Determine the [x, y] coordinate at the center of the cell enclosing the given text.  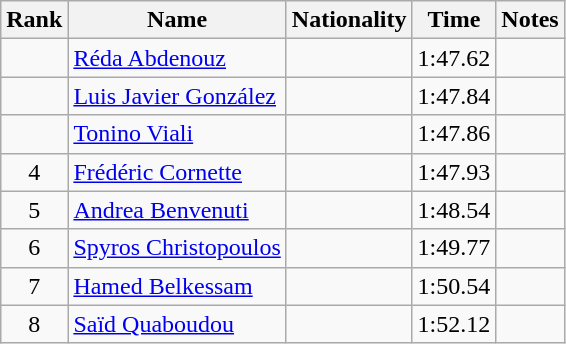
Rank [34, 20]
1:49.77 [454, 248]
Notes [530, 20]
1:47.86 [454, 134]
Spyros Christopoulos [177, 248]
Andrea Benvenuti [177, 210]
Frédéric Cornette [177, 172]
Réda Abdenouz [177, 58]
8 [34, 324]
7 [34, 286]
1:52.12 [454, 324]
1:47.84 [454, 96]
1:47.62 [454, 58]
6 [34, 248]
1:48.54 [454, 210]
1:50.54 [454, 286]
Luis Javier González [177, 96]
5 [34, 210]
Time [454, 20]
Nationality [349, 20]
Tonino Viali [177, 134]
Hamed Belkessam [177, 286]
Name [177, 20]
Saïd Quaboudou [177, 324]
4 [34, 172]
1:47.93 [454, 172]
